For the text-containing cell, return its midpoint in (X, Y) coordinate format. 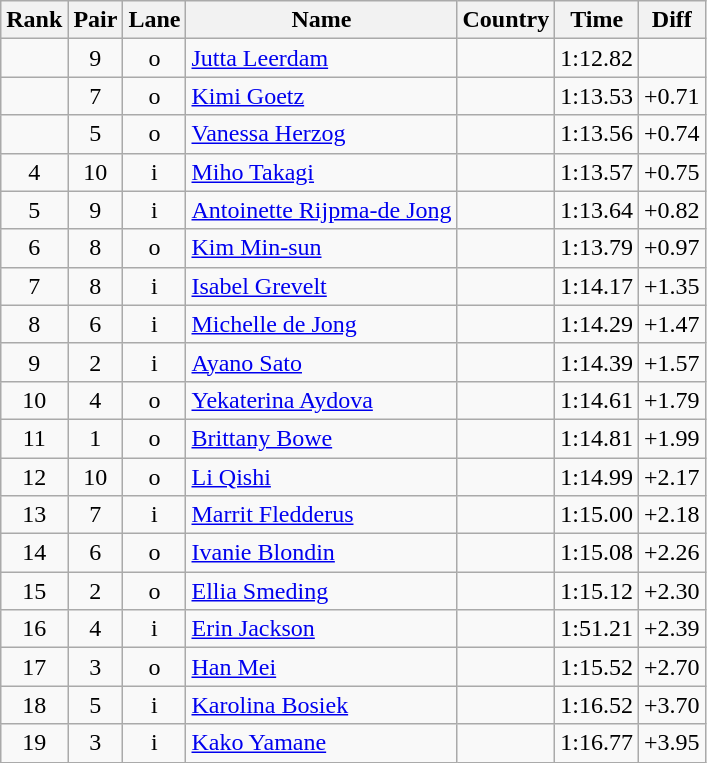
15 (34, 591)
1:14.81 (597, 438)
+0.74 (672, 134)
12 (34, 477)
1:13.57 (597, 172)
18 (34, 705)
+2.26 (672, 553)
+2.18 (672, 515)
Name (322, 20)
Ivanie Blondin (322, 553)
Erin Jackson (322, 629)
1:14.17 (597, 286)
+1.57 (672, 362)
Isabel Grevelt (322, 286)
Time (597, 20)
1:15.08 (597, 553)
1:14.39 (597, 362)
Han Mei (322, 667)
Pair (96, 20)
1:12.82 (597, 58)
1:13.79 (597, 248)
1:13.64 (597, 210)
1:13.56 (597, 134)
+2.30 (672, 591)
1:13.53 (597, 96)
Diff (672, 20)
Kako Yamane (322, 743)
1:14.29 (597, 324)
16 (34, 629)
19 (34, 743)
+2.70 (672, 667)
+0.75 (672, 172)
1:15.12 (597, 591)
1 (96, 438)
1:16.52 (597, 705)
Ayano Sato (322, 362)
+3.95 (672, 743)
+3.70 (672, 705)
+2.39 (672, 629)
Country (506, 20)
1:15.52 (597, 667)
Yekaterina Aydova (322, 400)
13 (34, 515)
+2.17 (672, 477)
Vanessa Herzog (322, 134)
17 (34, 667)
+0.82 (672, 210)
Marrit Fledderus (322, 515)
1:51.21 (597, 629)
Karolina Bosiek (322, 705)
Rank (34, 20)
Ellia Smeding (322, 591)
+1.99 (672, 438)
Kim Min-sun (322, 248)
Michelle de Jong (322, 324)
+1.79 (672, 400)
+0.71 (672, 96)
Kimi Goetz (322, 96)
Brittany Bowe (322, 438)
Lane (154, 20)
1:15.00 (597, 515)
+1.47 (672, 324)
Antoinette Rijpma-de Jong (322, 210)
1:16.77 (597, 743)
Miho Takagi (322, 172)
+0.97 (672, 248)
1:14.61 (597, 400)
14 (34, 553)
Jutta Leerdam (322, 58)
Li Qishi (322, 477)
11 (34, 438)
+1.35 (672, 286)
1:14.99 (597, 477)
